From the cell containing the given text, extract its center point as (x, y) coordinate. 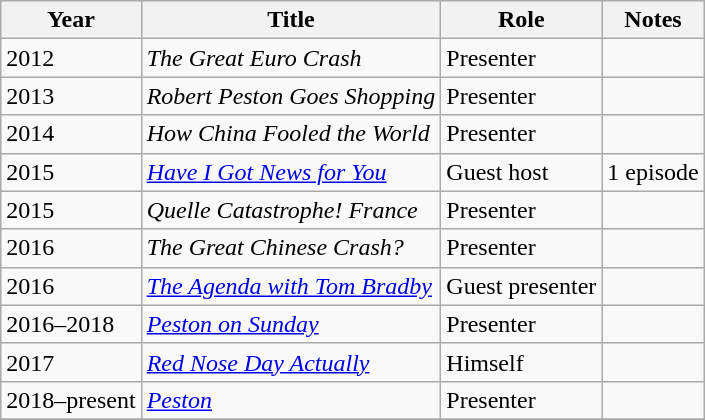
The Agenda with Tom Bradby (291, 286)
Have I Got News for You (291, 172)
Guest host (522, 172)
Year (71, 20)
Peston on Sunday (291, 324)
2018–present (71, 400)
Robert Peston Goes Shopping (291, 96)
1 episode (653, 172)
The Great Euro Crash (291, 58)
Quelle Catastrophe! France (291, 210)
Role (522, 20)
2016–2018 (71, 324)
Red Nose Day Actually (291, 362)
Guest presenter (522, 286)
Peston (291, 400)
2013 (71, 96)
Notes (653, 20)
The Great Chinese Crash? (291, 248)
2012 (71, 58)
Title (291, 20)
2017 (71, 362)
2014 (71, 134)
Himself (522, 362)
How China Fooled the World (291, 134)
